Detect which cell encompasses the target text, then output its (x, y) center coordinate. 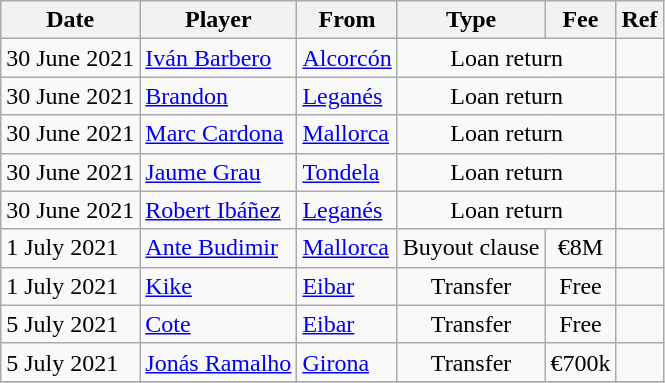
Player (218, 20)
Alcorcón (347, 58)
Ref (640, 20)
Date (70, 20)
Kike (218, 286)
Brandon (218, 96)
€700k (580, 362)
Jaume Grau (218, 172)
€8M (580, 248)
Cote (218, 324)
Fee (580, 20)
Tondela (347, 172)
Robert Ibáñez (218, 210)
Girona (347, 362)
Ante Budimir (218, 248)
Marc Cardona (218, 134)
Type (471, 20)
From (347, 20)
Buyout clause (471, 248)
Iván Barbero (218, 58)
Jonás Ramalho (218, 362)
